Find where the given text appears and provide that cell's center as (X, Y) coordinate. 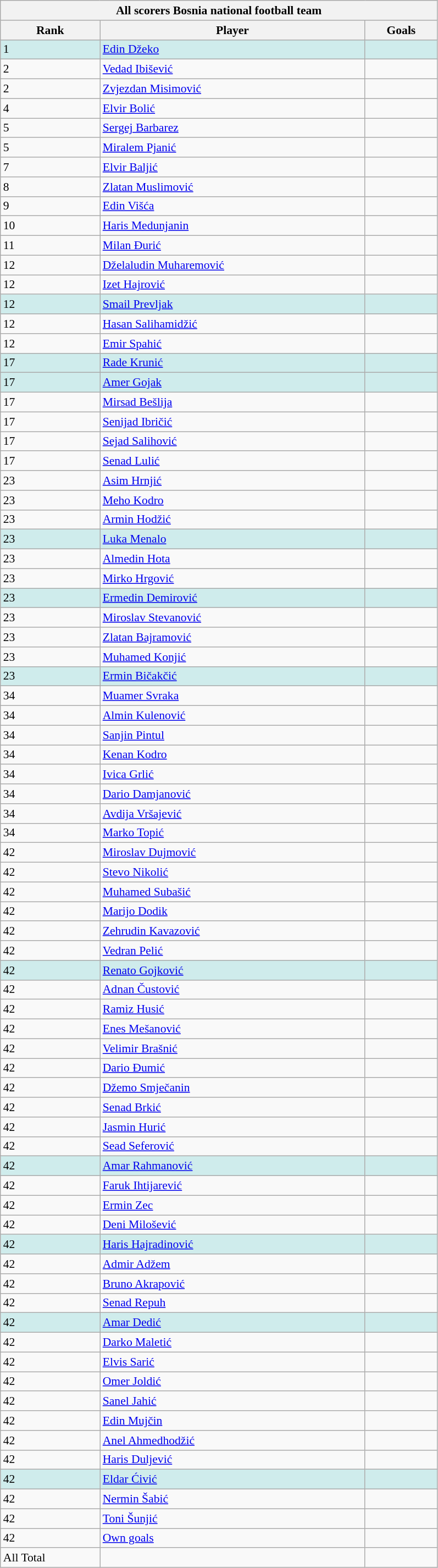
Senijad Ibričić (233, 422)
Elvis Sarić (233, 1362)
Avdija Vršajević (233, 814)
Darko Maletić (233, 1343)
Izet Hajrović (233, 285)
Dželaludin Muharemović (233, 265)
Muamer Svraka (233, 696)
Elvir Bolić (233, 108)
Senad Repuh (233, 1303)
All Total (51, 1558)
11 (51, 246)
Edin Višća (233, 206)
All scorers Bosnia national football team (219, 10)
Deni Milošević (233, 1225)
Rade Krunić (233, 363)
Asim Hrnjić (233, 481)
Mirsad Bešlija (233, 402)
Sead Seferović (233, 1146)
Miroslav Stevanović (233, 618)
Almin Kulenović (233, 716)
Haris Duljević (233, 1460)
Admir Adžem (233, 1264)
Zlatan Muslimović (233, 187)
Own goals (233, 1538)
10 (51, 226)
Mirko Hrgović (233, 578)
Bruno Akrapović (233, 1284)
Amar Dedić (233, 1323)
Velimir Brašnić (233, 1048)
Rank (51, 30)
Miralem Pjanić (233, 148)
Player (233, 30)
1 (51, 49)
Smail Prevljak (233, 305)
Adnan Čustović (233, 990)
Renato Gojković (233, 970)
Dario Damjanović (233, 794)
Jasmin Hurić (233, 1127)
Zlatan Bajramović (233, 637)
Vedran Pelić (233, 951)
Vedad Ibišević (233, 69)
Edin Mujčin (233, 1421)
Enes Mešanović (233, 1029)
Luka Menalo (233, 539)
Miroslav Dujmović (233, 853)
Ermin Bičakčić (233, 676)
Faruk Ihtijarević (233, 1186)
Emir Spahić (233, 344)
Senad Brkić (233, 1107)
Haris Medunjanin (233, 226)
Senad Lulić (233, 461)
Meho Kodro (233, 500)
Zehrudin Kavazović (233, 931)
Elvir Baljić (233, 167)
Almedin Hota (233, 559)
Muhamed Konjić (233, 657)
Zvjezdan Misimović (233, 89)
Amer Gojak (233, 383)
Omer Joldić (233, 1382)
9 (51, 206)
Marijo Dodik (233, 912)
Sejad Salihović (233, 441)
Ramiz Husić (233, 1009)
Kenan Kodro (233, 755)
Ermedin Demirović (233, 598)
Edin Džeko (233, 49)
Sergej Barbarez (233, 128)
Anel Ahmedhodžić (233, 1440)
7 (51, 167)
Toni Šunjić (233, 1519)
4 (51, 108)
Sanjin Pintul (233, 735)
Armin Hodžić (233, 520)
Goals (401, 30)
Ivica Grlić (233, 775)
Haris Hajradinović (233, 1245)
Eldar Ćivić (233, 1479)
Sanel Jahić (233, 1401)
Amar Rahmanović (233, 1166)
Nermin Šabić (233, 1499)
Marko Topić (233, 833)
Ermin Zec (233, 1205)
Dario Đumić (233, 1068)
Muhamed Subašić (233, 892)
Stevo Nikolić (233, 873)
8 (51, 187)
Milan Đurić (233, 246)
Džemo Smječanin (233, 1088)
Hasan Salihamidžić (233, 324)
